Detect which cell encompasses the target text, then output its (X, Y) center coordinate. 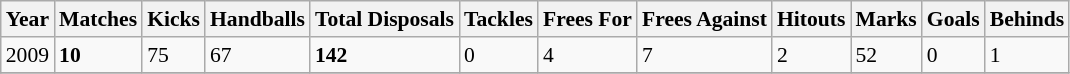
52 (886, 55)
Tackles (498, 19)
2009 (28, 55)
Frees For (588, 19)
75 (174, 55)
Kicks (174, 19)
7 (704, 55)
Goals (954, 19)
67 (258, 55)
4 (588, 55)
Year (28, 19)
Total Disposals (384, 19)
Marks (886, 19)
Handballs (258, 19)
Behinds (1028, 19)
142 (384, 55)
10 (98, 55)
1 (1028, 55)
Frees Against (704, 19)
Matches (98, 19)
Hitouts (811, 19)
2 (811, 55)
